Return the [x, y] coordinate for the center point of the cell that contains the specified text.  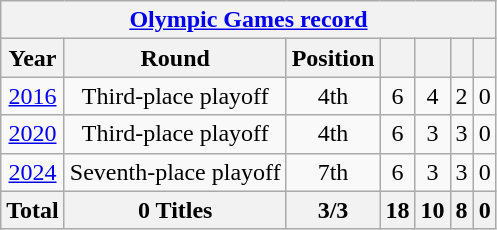
Total [33, 210]
2016 [33, 96]
10 [432, 210]
Seventh-place playoff [175, 172]
18 [398, 210]
Round [175, 58]
0 Titles [175, 210]
7th [333, 172]
2020 [33, 134]
2024 [33, 172]
3/3 [333, 210]
4 [432, 96]
Olympic Games record [248, 20]
8 [462, 210]
Year [33, 58]
Position [333, 58]
2 [462, 96]
